Find where the given text appears and provide that cell's center as (x, y) coordinate. 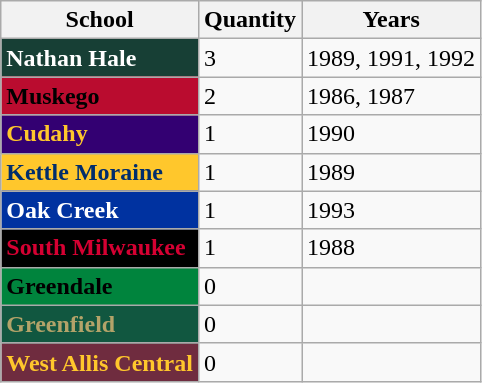
3 (250, 58)
Greenfield (100, 324)
Quantity (250, 20)
Cudahy (100, 134)
1988 (392, 248)
Nathan Hale (100, 58)
1989, 1991, 1992 (392, 58)
Muskego (100, 96)
Years (392, 20)
1986, 1987 (392, 96)
Oak Creek (100, 210)
South Milwaukee (100, 248)
2 (250, 96)
Greendale (100, 286)
1989 (392, 172)
West Allis Central (100, 362)
1993 (392, 210)
School (100, 20)
1990 (392, 134)
Kettle Moraine (100, 172)
